Find where the given text appears and provide that cell's center as [X, Y] coordinate. 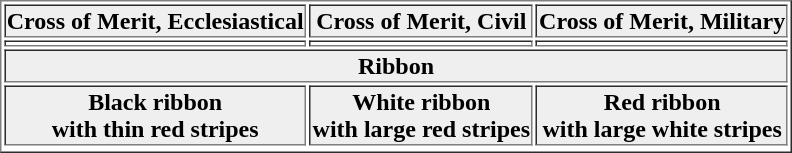
Black ribbon with thin red stripes [156, 116]
White ribbon with large red stripes [422, 116]
Cross of Merit, Ecclesiastical [156, 20]
Cross of Merit, Military [662, 20]
Red ribbon with large white stripes [662, 116]
Cross of Merit, Civil [422, 20]
Ribbon [396, 66]
